Identify which cell holds the provided text, then report its [X, Y] central coordinate. 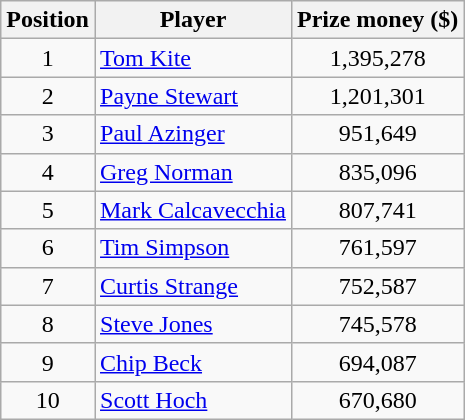
951,649 [377, 134]
7 [48, 286]
10 [48, 400]
Tom Kite [192, 58]
9 [48, 362]
752,587 [377, 286]
Player [192, 20]
Position [48, 20]
Steve Jones [192, 324]
Curtis Strange [192, 286]
Prize money ($) [377, 20]
745,578 [377, 324]
761,597 [377, 248]
5 [48, 210]
807,741 [377, 210]
6 [48, 248]
Tim Simpson [192, 248]
670,680 [377, 400]
4 [48, 172]
835,096 [377, 172]
Paul Azinger [192, 134]
Scott Hoch [192, 400]
Mark Calcavecchia [192, 210]
2 [48, 96]
1 [48, 58]
Greg Norman [192, 172]
Chip Beck [192, 362]
3 [48, 134]
1,395,278 [377, 58]
Payne Stewart [192, 96]
694,087 [377, 362]
1,201,301 [377, 96]
8 [48, 324]
